Pinpoint the cell where the given text exists, returning its (x, y) midpoint coordinate. 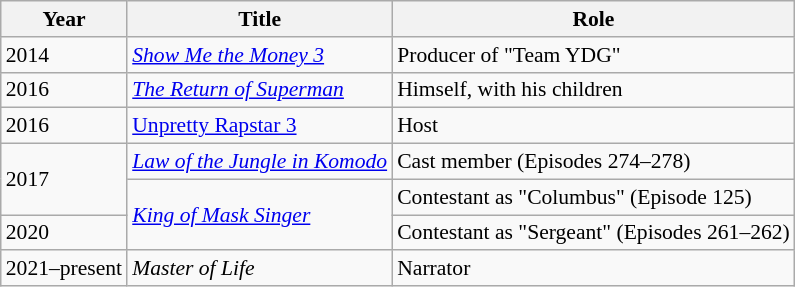
King of Mask Singer (260, 214)
Contestant as "Columbus" (Episode 125) (594, 197)
The Return of Superman (260, 90)
Contestant as "Sergeant" (Episodes 261–262) (594, 233)
Cast member (Episodes 274–278) (594, 162)
2021–present (64, 269)
Law of the Jungle in Komodo (260, 162)
Master of Life (260, 269)
Unpretty Rapstar 3 (260, 126)
Show Me the Money 3 (260, 55)
2014 (64, 55)
Year (64, 19)
Producer of "Team YDG" (594, 55)
Role (594, 19)
Host (594, 126)
2017 (64, 180)
2020 (64, 233)
Title (260, 19)
Narrator (594, 269)
Himself, with his children (594, 90)
